For the text-containing cell, return its midpoint in (x, y) coordinate format. 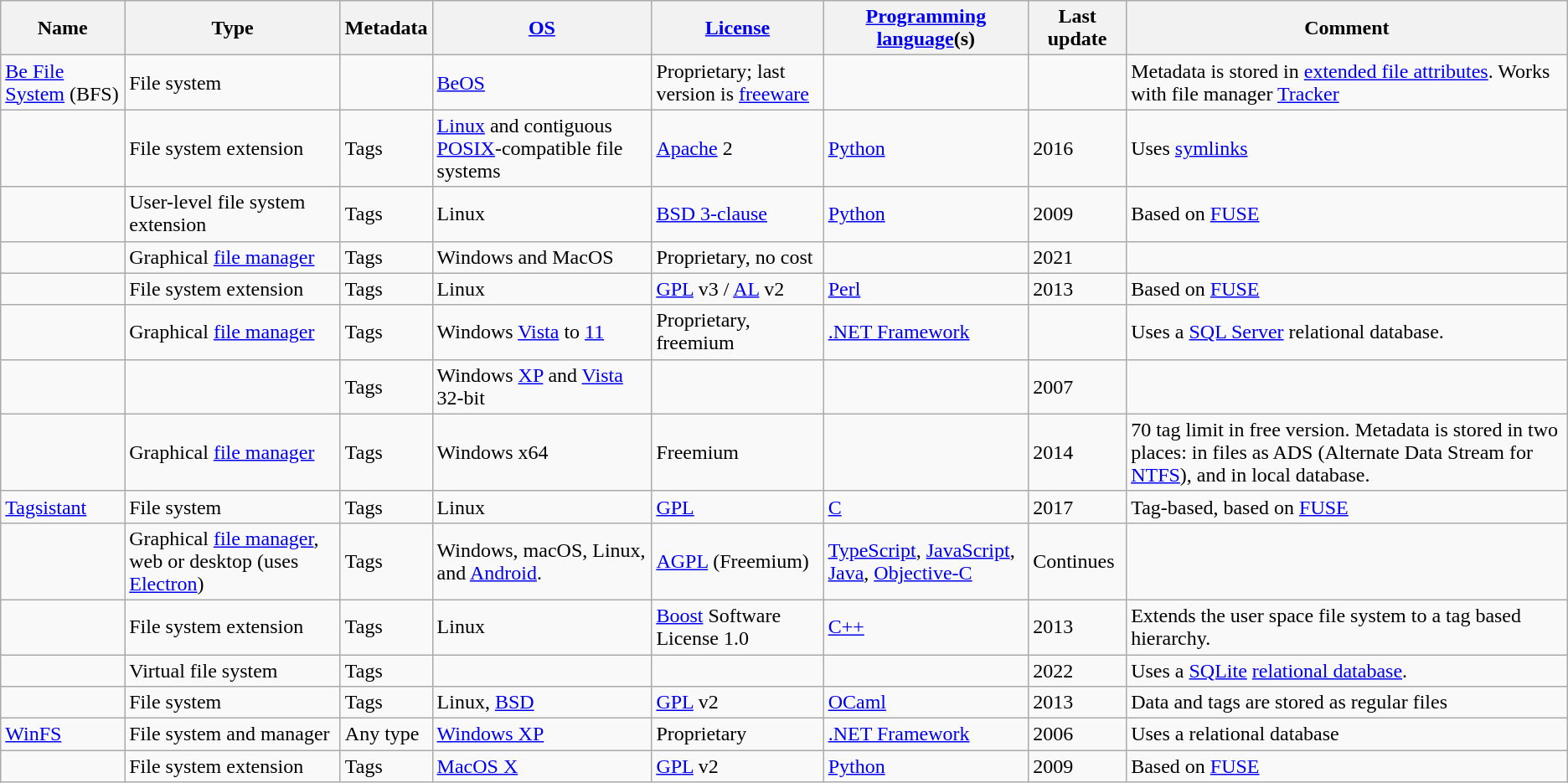
Type (233, 28)
Uses a SQLite relational database. (1347, 671)
Linux, BSD (542, 703)
Data and tags are stored as regular files (1347, 703)
OS (542, 28)
Any type (386, 734)
Tag-based, based on FUSE (1347, 507)
Name (63, 28)
File system and manager (233, 734)
Extends the user space file system to a tag based hierarchy. (1347, 626)
C (926, 507)
Windows XP (542, 734)
C++ (926, 626)
2022 (1077, 671)
Uses symlinks (1347, 148)
User-level file system extension (233, 214)
Proprietary (737, 734)
Windows x64 (542, 452)
WinFS (63, 734)
AGPL (Freemium) (737, 561)
2021 (1077, 257)
Last update (1077, 28)
Windows Vista to 11 (542, 332)
Metadata (386, 28)
Apache 2 (737, 148)
TypeScript, JavaScript, Java, Objective-C (926, 561)
BeOS (542, 82)
GPL (737, 507)
Tagsistant (63, 507)
License (737, 28)
Boost Software License 1.0 (737, 626)
Linux and contiguous POSIX-compatible file systems (542, 148)
Perl (926, 289)
Proprietary, freemium (737, 332)
70 tag limit in free version. Metadata is stored in two places: in files as ADS (Alternate Data Stream for NTFS), and in local database. (1347, 452)
Windows XP and Vista 32-bit (542, 387)
Metadata is stored in extended file attributes. Works with file manager Tracker (1347, 82)
2016 (1077, 148)
2017 (1077, 507)
Comment (1347, 28)
Proprietary; last version is freeware (737, 82)
2014 (1077, 452)
GPL v3 / AL v2 (737, 289)
OCaml (926, 703)
Windows and MacOS (542, 257)
Proprietary, no cost (737, 257)
Graphical file manager, web or desktop (uses Electron) (233, 561)
Continues (1077, 561)
Virtual file system (233, 671)
2006 (1077, 734)
Freemium (737, 452)
Uses a SQL Server relational database. (1347, 332)
Be File System (BFS) (63, 82)
Windows, macOS, Linux, and Android. (542, 561)
2007 (1077, 387)
BSD 3-clause (737, 214)
Programming language(s) (926, 28)
MacOS X (542, 766)
Uses a relational database (1347, 734)
